For the text-containing cell, return its midpoint in (X, Y) coordinate format. 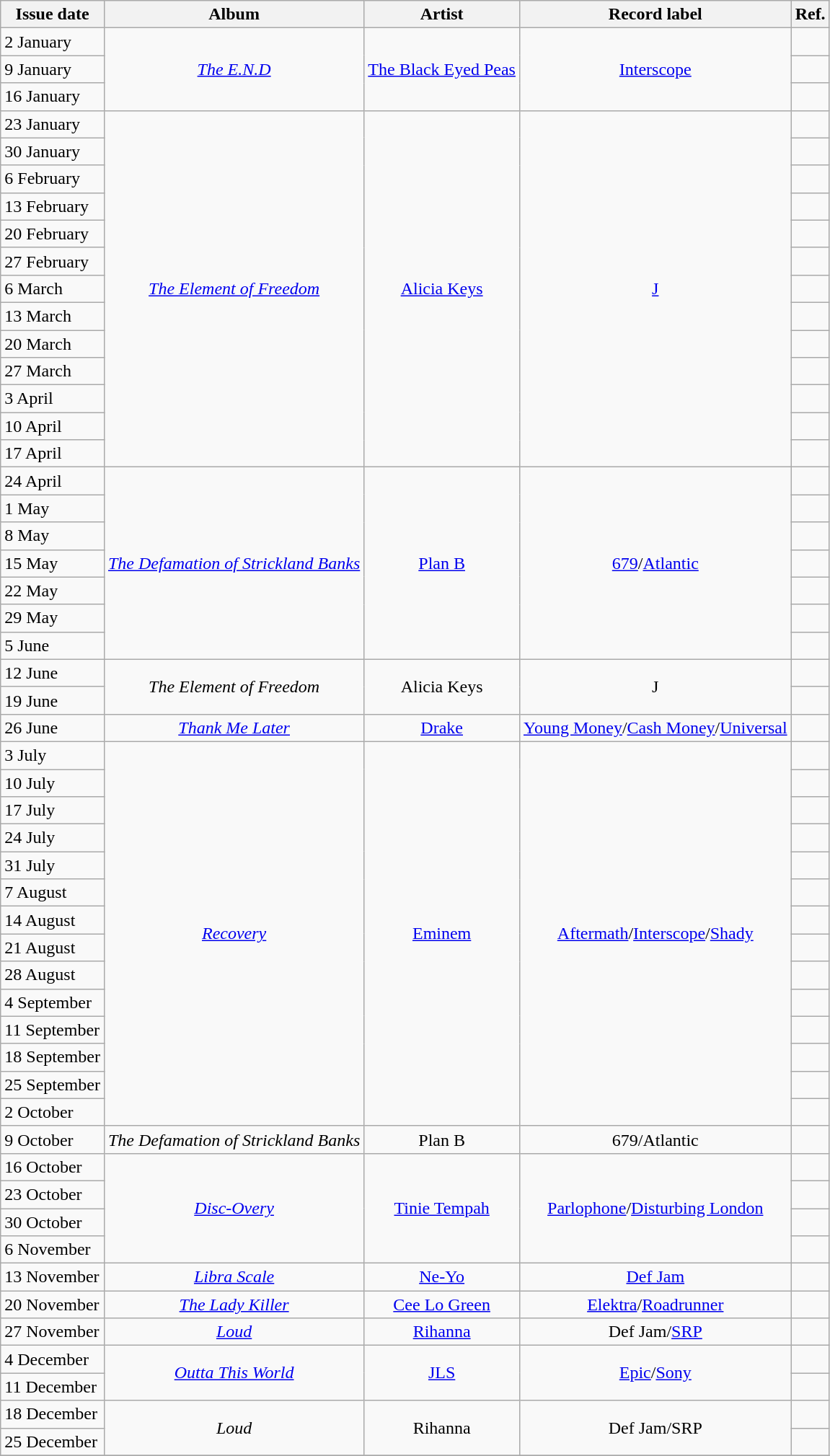
4 September (53, 1002)
16 January (53, 97)
Elektra/Roadrunner (655, 1305)
Parlophone/Disturbing London (655, 1208)
Album (234, 14)
16 October (53, 1167)
1 May (53, 508)
17 July (53, 811)
23 January (53, 124)
31 July (53, 865)
Epic/Sony (655, 1373)
18 December (53, 1414)
Cee Lo Green (442, 1305)
27 February (53, 261)
Issue date (53, 14)
26 June (53, 728)
Recovery (234, 933)
Young Money/Cash Money/Universal (655, 728)
The Black Eyed Peas (442, 69)
27 March (53, 371)
Artist (442, 14)
20 February (53, 234)
15 May (53, 563)
Record label (655, 14)
19 June (53, 700)
Disc-Overy (234, 1208)
18 September (53, 1057)
13 November (53, 1277)
Ne-Yo (442, 1277)
The Lady Killer (234, 1305)
Eminem (442, 933)
25 September (53, 1085)
21 August (53, 948)
4 December (53, 1359)
14 August (53, 920)
3 April (53, 399)
17 April (53, 454)
13 March (53, 316)
24 July (53, 838)
Libra Scale (234, 1277)
6 February (53, 179)
Interscope (655, 69)
6 March (53, 288)
25 December (53, 1442)
30 January (53, 151)
24 April (53, 481)
20 November (53, 1305)
Aftermath/Interscope/Shady (655, 933)
2 January (53, 42)
9 October (53, 1139)
The E.N.D (234, 69)
9 January (53, 69)
7 August (53, 893)
22 May (53, 591)
23 October (53, 1194)
JLS (442, 1373)
28 August (53, 975)
Outta This World (234, 1373)
3 July (53, 755)
2 October (53, 1112)
5 June (53, 645)
11 September (53, 1030)
29 May (53, 618)
27 November (53, 1332)
Tinie Tempah (442, 1208)
Drake (442, 728)
12 June (53, 673)
10 July (53, 782)
6 November (53, 1250)
8 May (53, 536)
11 December (53, 1387)
20 March (53, 344)
13 February (53, 206)
30 October (53, 1222)
10 April (53, 426)
Thank Me Later (234, 728)
Def Jam (655, 1277)
Ref. (811, 14)
